Return [X, Y] of the center of cell containing provided text 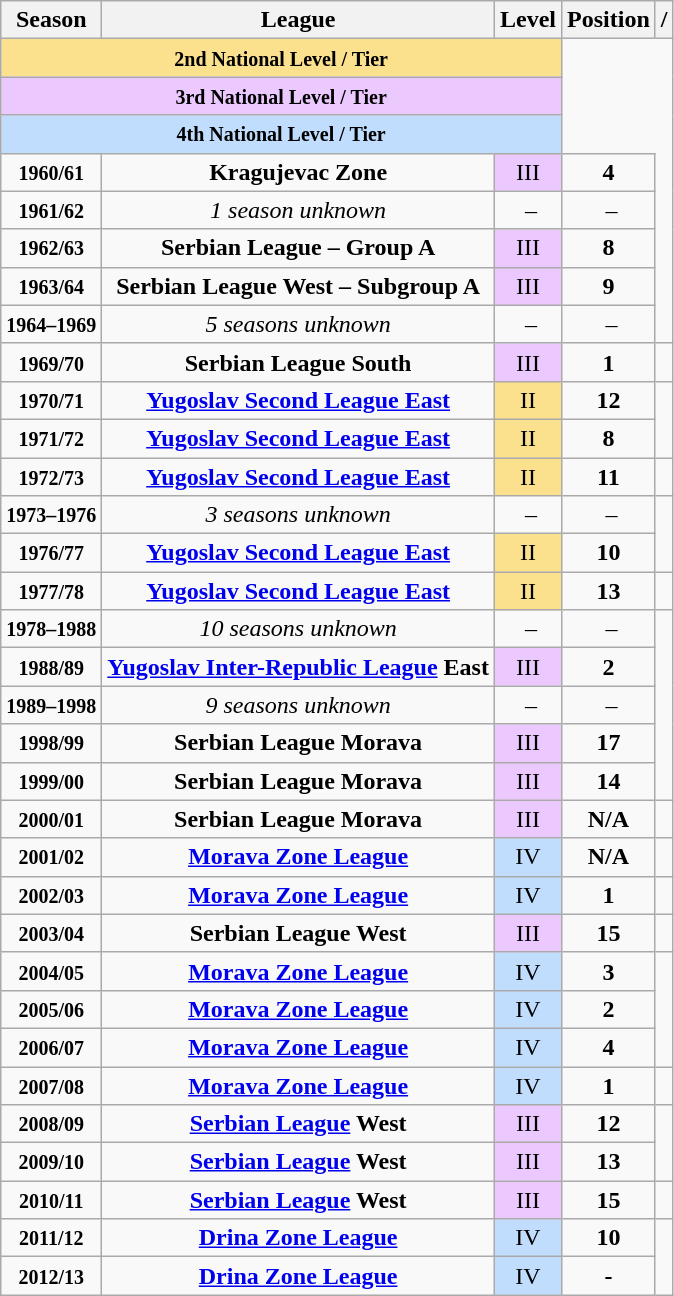
Season [52, 20]
2001/02 [52, 857]
1988/89 [52, 667]
1998/99 [52, 743]
2003/04 [52, 933]
3rd National Level / Tier [282, 96]
1976/77 [52, 553]
2010/11 [52, 1200]
5 seasons unknown [298, 324]
2002/03 [52, 895]
2009/10 [52, 1162]
2004/05 [52, 971]
1964–1969 [52, 324]
1989–1998 [52, 705]
9 seasons unknown [298, 705]
Position [609, 20]
1961/62 [52, 210]
Serbian League West – Subgroup A [298, 286]
3 [609, 971]
1978–1988 [52, 629]
1962/63 [52, 248]
10 seasons unknown [298, 629]
2007/08 [52, 1085]
2000/01 [52, 819]
1969/70 [52, 362]
Serbian League – Group A [298, 248]
1977/78 [52, 591]
2006/07 [52, 1047]
1960/61 [52, 172]
2nd National Level / Tier [282, 58]
1970/71 [52, 400]
2005/06 [52, 1009]
4th National Level / Tier [282, 134]
1973–1976 [52, 515]
Kragujevac Zone [298, 172]
Serbian League South [298, 362]
Yugoslav Inter-Republic League East [298, 667]
1963/64 [52, 286]
1972/73 [52, 477]
17 [609, 743]
2008/09 [52, 1124]
1999/00 [52, 781]
1971/72 [52, 438]
14 [609, 781]
Level [528, 20]
3 seasons unknown [298, 515]
1 season unknown [298, 210]
/ [664, 20]
League [298, 20]
2012/13 [52, 1276]
2011/12 [52, 1238]
- [609, 1276]
11 [609, 477]
9 [609, 286]
